Scan for the cell matching the given text and deliver its [X, Y] coordinate at center. 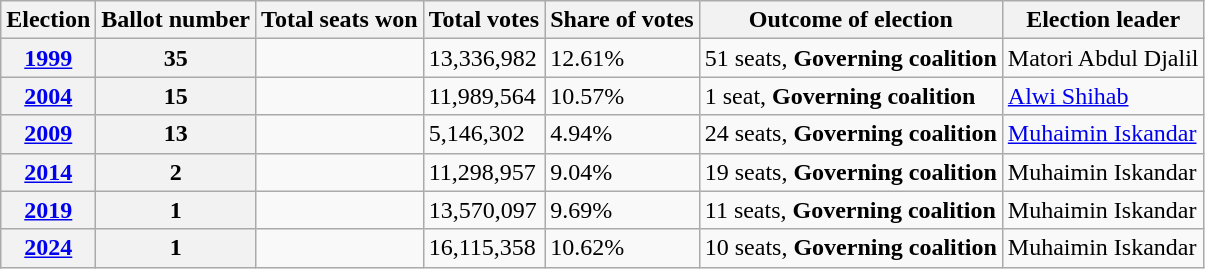
10.62% [622, 248]
35 [176, 58]
11 seats, Governing coalition [850, 210]
2014 [48, 172]
Matori Abdul Djalil [1103, 58]
2009 [48, 134]
15 [176, 96]
19 seats, Governing coalition [850, 172]
13,336,982 [484, 58]
Election leader [1103, 20]
2019 [48, 210]
Election [48, 20]
10.57% [622, 96]
13 [176, 134]
9.04% [622, 172]
Ballot number [176, 20]
12.61% [622, 58]
Alwi Shihab [1103, 96]
4.94% [622, 134]
5,146,302 [484, 134]
Total seats won [340, 20]
1999 [48, 58]
1 seat, Governing coalition [850, 96]
9.69% [622, 210]
2004 [48, 96]
24 seats, Governing coalition [850, 134]
13,570,097 [484, 210]
51 seats, Governing coalition [850, 58]
10 seats, Governing coalition [850, 248]
11,989,564 [484, 96]
2 [176, 172]
Outcome of election [850, 20]
2024 [48, 248]
Total votes [484, 20]
16,115,358 [484, 248]
11,298,957 [484, 172]
Share of votes [622, 20]
